Determine the (X, Y) coordinate at the center of the cell enclosing the given text.  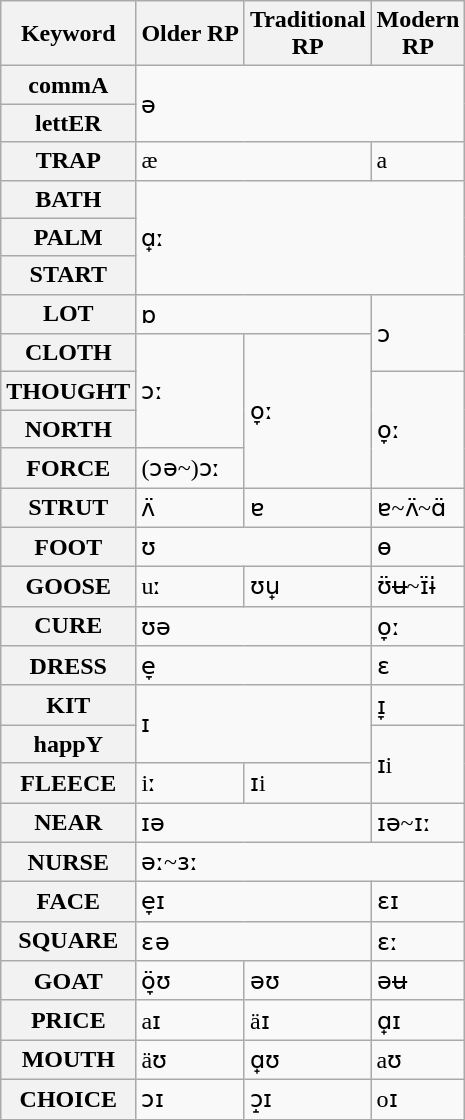
ɛː (418, 941)
ʌ̈ (190, 508)
SQUARE (68, 941)
ʊ̈ʉ~ɪ̈ɨ (418, 587)
ə (300, 104)
FOOT (68, 547)
ɐ~ʌ̈~ɑ̈ (418, 508)
ɪə~ɪː (418, 822)
ɔ (418, 333)
ɵ (418, 547)
ɛə (254, 941)
əʉ (418, 981)
äɪ (308, 1020)
LOT (68, 314)
ʊ (254, 547)
ʊə (254, 626)
FACE (68, 902)
ɪ̞ (418, 705)
FORCE (68, 468)
Keyword (68, 34)
lettER (68, 123)
ɛ (418, 666)
THOUGHT (68, 391)
GOAT (68, 981)
PALM (68, 237)
e̞ (254, 666)
TraditionalRP (308, 34)
ɪ (254, 724)
PRICE (68, 1020)
BATH (68, 199)
ɑ̟ː (300, 237)
CHOICE (68, 1099)
NURSE (68, 862)
ɪə (254, 822)
ɑ̟ɪ (418, 1020)
FLEECE (68, 783)
NEAR (68, 822)
ɔː (190, 391)
ɔɪ (190, 1099)
NORTH (68, 429)
commA (68, 85)
iː (190, 783)
CLOTH (68, 353)
happY (68, 744)
uː (190, 587)
CURE (68, 626)
ɒ (254, 314)
ModernRP (418, 34)
STRUT (68, 508)
ɔ̝ɪ (308, 1099)
KIT (68, 705)
Older RP (190, 34)
əː~ɜː (300, 862)
aɪ (190, 1020)
MOUTH (68, 1060)
ɑ̟ʊ (308, 1060)
oɪ (418, 1099)
ɛɪ (418, 902)
əʊ (308, 981)
æ (254, 161)
a (418, 161)
aʊ (418, 1060)
GOOSE (68, 587)
DRESS (68, 666)
START (68, 275)
ʊu̟ (308, 587)
e̞ɪ (254, 902)
TRAP (68, 161)
äʊ (190, 1060)
ɐ (308, 508)
(ɔə~)ɔː (190, 468)
ö̞ʊ (190, 981)
